Return (x, y) of the center of cell containing provided text 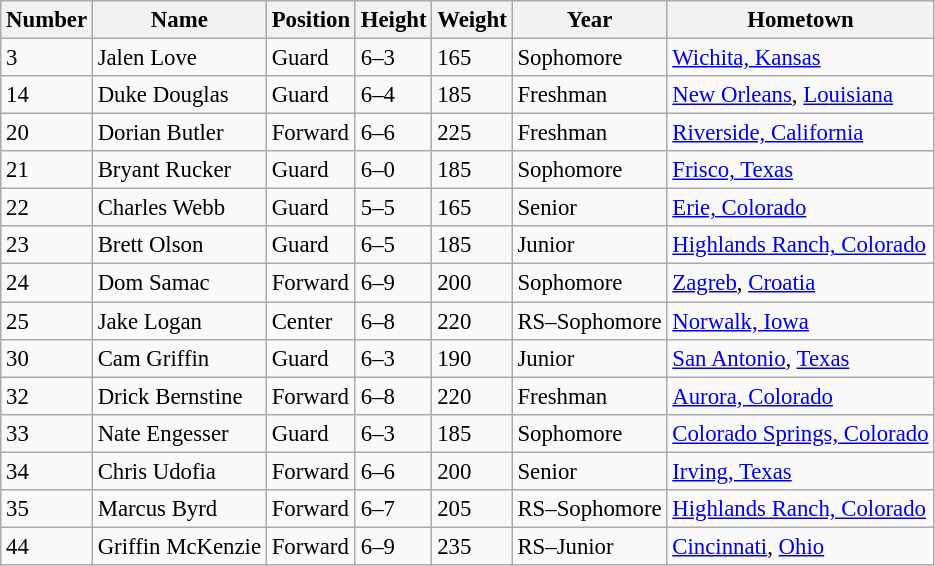
3 (47, 58)
Height (393, 20)
Position (310, 20)
33 (47, 433)
25 (47, 321)
Year (590, 20)
Chris Udofia (179, 471)
Frisco, Texas (800, 170)
Hometown (800, 20)
225 (472, 133)
Zagreb, Croatia (800, 283)
Wichita, Kansas (800, 58)
Bryant Rucker (179, 170)
21 (47, 170)
22 (47, 208)
Nate Engesser (179, 433)
34 (47, 471)
14 (47, 95)
6–5 (393, 245)
Jalen Love (179, 58)
San Antonio, Texas (800, 358)
6–7 (393, 509)
Center (310, 321)
6–4 (393, 95)
Charles Webb (179, 208)
35 (47, 509)
Number (47, 20)
Erie, Colorado (800, 208)
32 (47, 396)
Norwalk, Iowa (800, 321)
30 (47, 358)
Name (179, 20)
New Orleans, Louisiana (800, 95)
Weight (472, 20)
Duke Douglas (179, 95)
Cam Griffin (179, 358)
190 (472, 358)
Aurora, Colorado (800, 396)
20 (47, 133)
235 (472, 546)
Brett Olson (179, 245)
44 (47, 546)
Riverside, California (800, 133)
Dom Samac (179, 283)
Griffin McKenzie (179, 546)
Marcus Byrd (179, 509)
24 (47, 283)
RS–Junior (590, 546)
Dorian Butler (179, 133)
Jake Logan (179, 321)
205 (472, 509)
Cincinnati, Ohio (800, 546)
6–0 (393, 170)
23 (47, 245)
Drick Bernstine (179, 396)
Colorado Springs, Colorado (800, 433)
5–5 (393, 208)
Irving, Texas (800, 471)
